Locate the cell with the specified text and output its [X, Y] center coordinate. 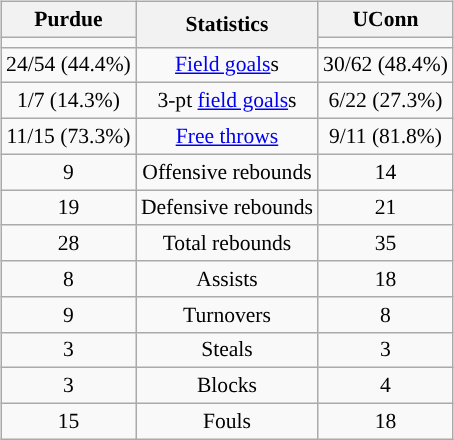
Field goalss [227, 65]
21 [386, 208]
19 [68, 208]
6/22 (27.3%) [386, 101]
Free throws [227, 136]
4 [386, 386]
35 [386, 243]
15 [68, 421]
Turnovers [227, 314]
UConn [386, 19]
Blocks [227, 386]
30/62 (48.4%) [386, 65]
Fouls [227, 421]
28 [68, 243]
14 [386, 172]
Steals [227, 350]
Offensive rebounds [227, 172]
Defensive rebounds [227, 208]
11/15 (73.3%) [68, 136]
Total rebounds [227, 243]
1/7 (14.3%) [68, 101]
Purdue [68, 19]
3-pt field goalss [227, 101]
Statistics [227, 24]
Assists [227, 279]
9/11 (81.8%) [386, 136]
24/54 (44.4%) [68, 65]
